Capture the cell that displays the provided text and extract its (X, Y) central coordinate. 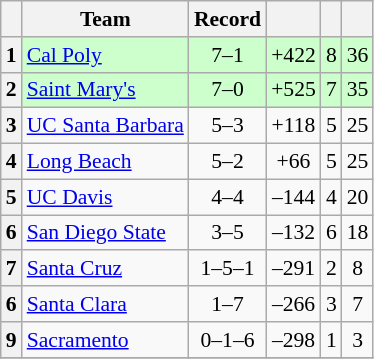
36 (358, 55)
+422 (294, 55)
7–0 (228, 90)
+118 (294, 126)
35 (358, 90)
5–2 (228, 162)
9 (12, 340)
Record (228, 19)
Team (106, 19)
5–3 (228, 126)
20 (358, 197)
1–5–1 (228, 269)
–144 (294, 197)
1–7 (228, 304)
UC Davis (106, 197)
UC Santa Barbara (106, 126)
+66 (294, 162)
Long Beach (106, 162)
0–1–6 (228, 340)
+525 (294, 90)
Santa Clara (106, 304)
–132 (294, 233)
Santa Cruz (106, 269)
–266 (294, 304)
18 (358, 233)
Cal Poly (106, 55)
–298 (294, 340)
Sacramento (106, 340)
San Diego State (106, 233)
4–4 (228, 197)
3–5 (228, 233)
7–1 (228, 55)
Saint Mary's (106, 90)
–291 (294, 269)
